Provide the (x, y) coordinate of the cell's center where the given text is located.  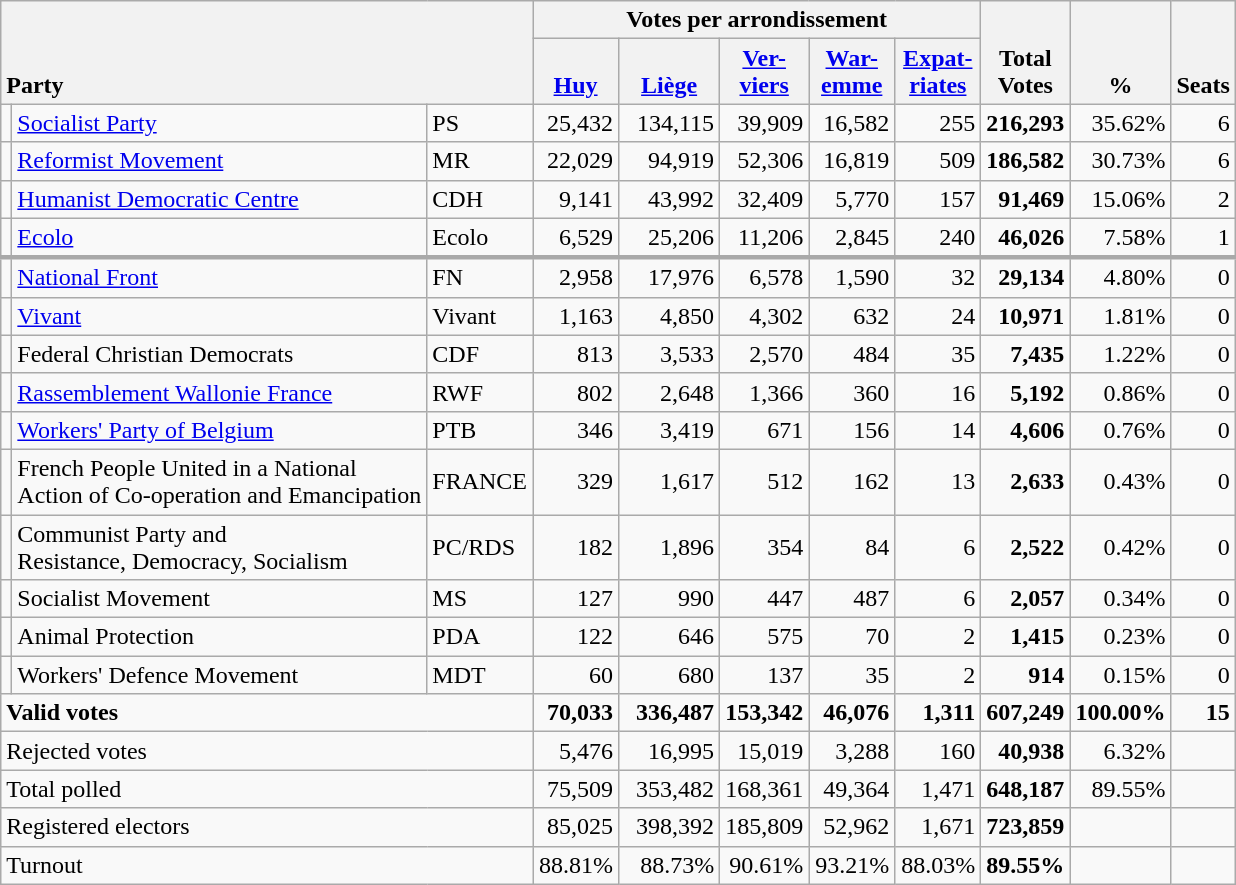
32 (938, 278)
PDA (480, 637)
Rassemblement Wallonie France (220, 392)
6.32% (1120, 751)
0.15% (1120, 675)
346 (576, 430)
Communist Party andResistance, Democracy, Socialism (220, 546)
813 (576, 354)
Rejected votes (267, 751)
216,293 (1026, 123)
War- emme (852, 72)
Workers' Defence Movement (220, 675)
Expat- riates (938, 72)
Total Votes (1026, 52)
723,859 (1026, 827)
CDF (480, 354)
39,909 (764, 123)
16 (938, 392)
100.00% (1120, 713)
32,409 (764, 199)
484 (852, 354)
25,206 (670, 238)
0.76% (1120, 430)
1.81% (1120, 316)
185,809 (764, 827)
70 (852, 637)
PTB (480, 430)
11,206 (764, 238)
15,019 (764, 751)
Federal Christian Democrats (220, 354)
5,476 (576, 751)
93.21% (852, 865)
29,134 (1026, 278)
Socialist Movement (220, 599)
122 (576, 637)
127 (576, 599)
2,570 (764, 354)
336,487 (670, 713)
0.42% (1120, 546)
Reformist Movement (220, 161)
1,896 (670, 546)
1 (1203, 238)
FN (480, 278)
52,306 (764, 161)
RWF (480, 392)
1,617 (670, 482)
2,845 (852, 238)
88.81% (576, 865)
FRANCE (480, 482)
52,962 (852, 827)
Animal Protection (220, 637)
35.62% (1120, 123)
1,590 (852, 278)
91,469 (1026, 199)
Turnout (267, 865)
2,648 (670, 392)
16,582 (852, 123)
Workers' Party of Belgium (220, 430)
2,958 (576, 278)
Total polled (267, 789)
160 (938, 751)
MR (480, 161)
157 (938, 199)
3,419 (670, 430)
487 (852, 599)
168,361 (764, 789)
512 (764, 482)
85,025 (576, 827)
671 (764, 430)
16,819 (852, 161)
137 (764, 675)
90.61% (764, 865)
0.23% (1120, 637)
134,115 (670, 123)
7.58% (1120, 238)
2,633 (1026, 482)
9,141 (576, 199)
49,364 (852, 789)
447 (764, 599)
1,671 (938, 827)
46,026 (1026, 238)
3,533 (670, 354)
24 (938, 316)
607,249 (1026, 713)
88.73% (670, 865)
Ver- viers (764, 72)
Registered electors (267, 827)
60 (576, 675)
Huy (576, 72)
1,366 (764, 392)
22,029 (576, 161)
88.03% (938, 865)
156 (852, 430)
30.73% (1120, 161)
7,435 (1026, 354)
4,606 (1026, 430)
632 (852, 316)
5,770 (852, 199)
PS (480, 123)
4,850 (670, 316)
40,938 (1026, 751)
% (1120, 52)
802 (576, 392)
186,582 (1026, 161)
353,482 (670, 789)
MDT (480, 675)
94,919 (670, 161)
646 (670, 637)
Valid votes (267, 713)
National Front (220, 278)
162 (852, 482)
Socialist Party (220, 123)
1,471 (938, 789)
French People United in a NationalAction of Co-operation and Emancipation (220, 482)
25,432 (576, 123)
MS (480, 599)
6,578 (764, 278)
43,992 (670, 199)
13 (938, 482)
575 (764, 637)
70,033 (576, 713)
914 (1026, 675)
360 (852, 392)
84 (852, 546)
2,522 (1026, 546)
648,187 (1026, 789)
4,302 (764, 316)
10,971 (1026, 316)
1,311 (938, 713)
240 (938, 238)
PC/RDS (480, 546)
16,995 (670, 751)
6,529 (576, 238)
Seats (1203, 52)
398,392 (670, 827)
Party (267, 52)
Humanist Democratic Centre (220, 199)
17,976 (670, 278)
1,415 (1026, 637)
CDH (480, 199)
2,057 (1026, 599)
509 (938, 161)
4.80% (1120, 278)
354 (764, 546)
75,509 (576, 789)
680 (670, 675)
153,342 (764, 713)
3,288 (852, 751)
15 (1203, 713)
1.22% (1120, 354)
5,192 (1026, 392)
1,163 (576, 316)
0.86% (1120, 392)
0.34% (1120, 599)
329 (576, 482)
Liège (670, 72)
182 (576, 546)
990 (670, 599)
Votes per arrondissement (757, 20)
14 (938, 430)
15.06% (1120, 199)
0.43% (1120, 482)
255 (938, 123)
46,076 (852, 713)
